Search for the cell housing the specified text and yield its [x, y] center coordinate. 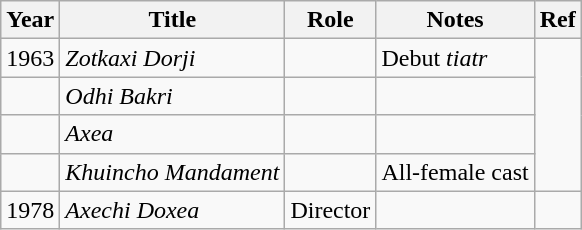
Year [30, 20]
1978 [30, 210]
Axea [172, 134]
Director [330, 210]
Role [330, 20]
Zotkaxi Dorji [172, 58]
Khuincho Mandament [172, 172]
Odhi Bakri [172, 96]
Ref [558, 20]
All-female cast [455, 172]
Notes [455, 20]
Debut tiatr [455, 58]
Title [172, 20]
1963 [30, 58]
Axechi Doxea [172, 210]
